Locate the cell with the specified text and output its (x, y) center coordinate. 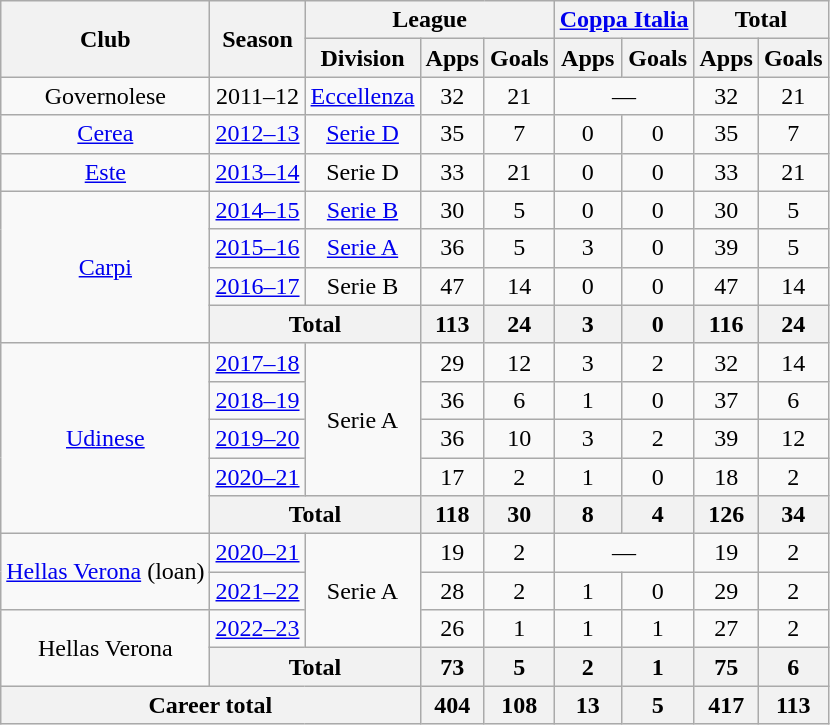
2018–19 (258, 400)
Division (362, 58)
2017–18 (258, 362)
2015–16 (258, 248)
Udinese (106, 438)
Club (106, 39)
Este (106, 172)
17 (452, 477)
2014–15 (258, 210)
2012–13 (258, 134)
4 (658, 515)
2011–12 (258, 96)
417 (726, 705)
2021–22 (258, 591)
League (430, 20)
26 (452, 629)
Season (258, 39)
2019–20 (258, 438)
Eccellenza (362, 96)
Carpi (106, 267)
18 (726, 477)
73 (452, 667)
126 (726, 515)
2013–14 (258, 172)
Career total (210, 705)
75 (726, 667)
8 (588, 515)
Hellas Verona (loan) (106, 572)
34 (793, 515)
Governolese (106, 96)
116 (726, 324)
118 (452, 515)
404 (452, 705)
Coppa Italia (624, 20)
28 (452, 591)
27 (726, 629)
Hellas Verona (106, 648)
108 (519, 705)
37 (726, 400)
Cerea (106, 134)
10 (519, 438)
13 (588, 705)
2022–23 (258, 629)
2016–17 (258, 286)
